Find where the given text appears and provide that cell's center as [X, Y] coordinate. 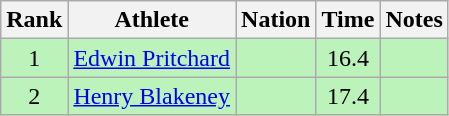
Edwin Pritchard [152, 58]
17.4 [348, 96]
Time [348, 20]
Notes [414, 20]
Henry Blakeney [152, 96]
Athlete [152, 20]
Nation [276, 20]
Rank [34, 20]
1 [34, 58]
16.4 [348, 58]
2 [34, 96]
